Scan for the cell matching the given text and deliver its [x, y] coordinate at center. 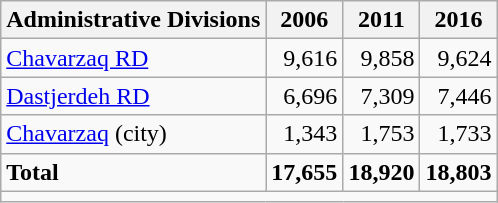
17,655 [304, 172]
Dastjerdeh RD [134, 96]
7,446 [458, 96]
9,858 [382, 58]
1,733 [458, 134]
Chavarzaq RD [134, 58]
9,616 [304, 58]
18,920 [382, 172]
2006 [304, 20]
Chavarzaq (city) [134, 134]
1,753 [382, 134]
Total [134, 172]
18,803 [458, 172]
1,343 [304, 134]
2016 [458, 20]
9,624 [458, 58]
Administrative Divisions [134, 20]
6,696 [304, 96]
2011 [382, 20]
7,309 [382, 96]
